Scan for the cell matching the given text and deliver its [X, Y] coordinate at center. 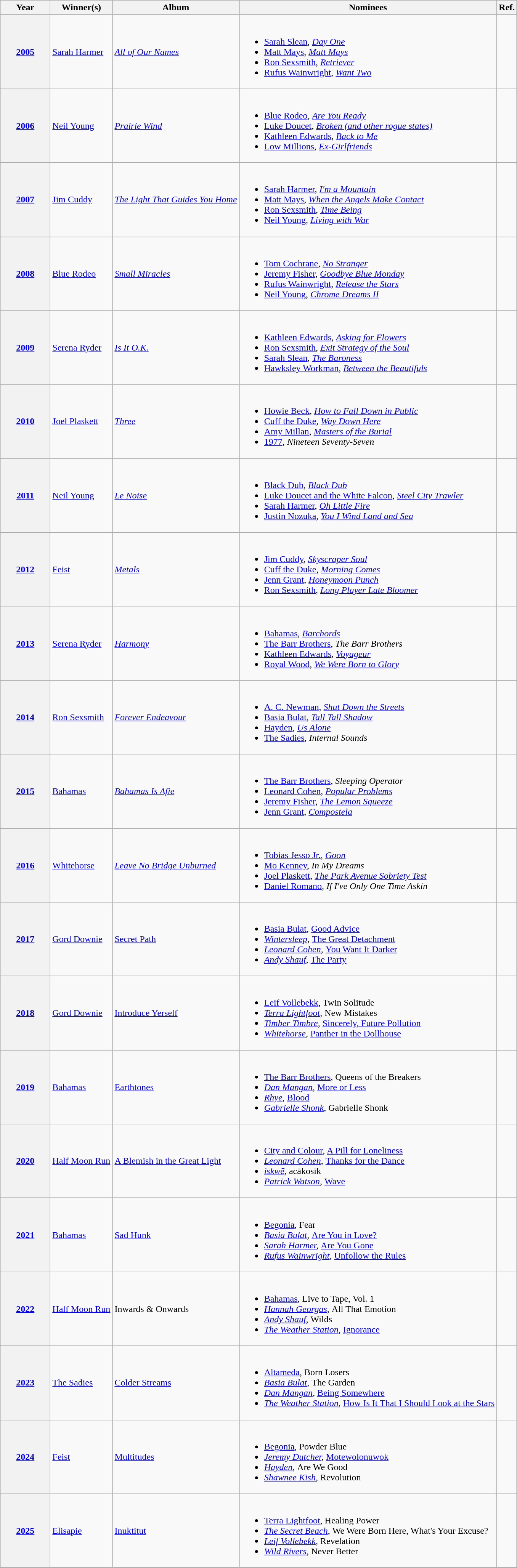
2007 [25, 200]
City and Colour, A Pill for LonelinessLeonard Cohen, Thanks for the Danceiskwē, acākosīkPatrick Watson, Wave [368, 1161]
Sarah Harmer, I'm a MountainMatt Mays, When the Angels Make ContactRon Sexsmith, Time BeingNeil Young, Living with War [368, 200]
Begonia, Powder BlueJeremy Dutcher, MotewolonuwokHayden, Are We GoodShawnee Kish, Revolution [368, 1457]
Winner(s) [82, 8]
Terra Lightfoot, Healing PowerThe Secret Beach, We Were Born Here, What's Your Excuse?Leif Vollebekk, RevelationWild Rivers, Never Better [368, 1531]
2022 [25, 1309]
Blue Rodeo [82, 274]
Joel Plaskett [82, 421]
2025 [25, 1531]
2015 [25, 791]
Inwards & Onwards [176, 1309]
2011 [25, 495]
Album [176, 8]
2021 [25, 1235]
2018 [25, 1013]
Multitudes [176, 1457]
Le Noise [176, 495]
Small Miracles [176, 274]
Year [25, 8]
Whitehorse [82, 865]
Ron Sexsmith [82, 717]
2012 [25, 569]
2006 [25, 126]
Tobias Jesso Jr., GoonMo Kenney, In My DreamsJoel Plaskett, The Park Avenue Sobriety TestDaniel Romano, If I've Only One Time Askin [368, 865]
Jim Cuddy [82, 200]
2016 [25, 865]
Is It O.K. [176, 348]
2023 [25, 1383]
Blue Rodeo, Are You ReadyLuke Doucet, Broken (and other rogue states)Kathleen Edwards, Back to MeLow Millions, Ex-Girlfriends [368, 126]
Leif Vollebekk, Twin SolitudeTerra Lightfoot, New MistakesTimber Timbre, Sincerely, Future PollutionWhitehorse, Panther in the Dollhouse [368, 1013]
Elisapie [82, 1531]
2019 [25, 1087]
The Sadies [82, 1383]
Earthtones [176, 1087]
Ref. [507, 8]
The Barr Brothers, Sleeping OperatorLeonard Cohen, Popular ProblemsJeremy Fisher, The Lemon SqueezeJenn Grant, Compostela [368, 791]
2005 [25, 52]
Secret Path [176, 939]
Forever Endeavour [176, 717]
2009 [25, 348]
The Light That Guides You Home [176, 200]
Tom Cochrane, No StrangerJeremy Fisher, Goodbye Blue MondayRufus Wainwright, Release the StarsNeil Young, Chrome Dreams II [368, 274]
All of Our Names [176, 52]
Prairie Wind [176, 126]
A. C. Newman, Shut Down the StreetsBasia Bulat, Tall Tall ShadowHayden, Us AloneThe Sadies, Internal Sounds [368, 717]
Kathleen Edwards, Asking for FlowersRon Sexsmith, Exit Strategy of the SoulSarah Slean, The BaronessHawksley Workman, Between the Beautifuls [368, 348]
Sarah Slean, Day OneMatt Mays, Matt MaysRon Sexsmith, RetrieverRufus Wainwright, Want Two [368, 52]
Metals [176, 569]
Bahamas, Live to Tape, Vol. 1Hannah Georgas, All That EmotionAndy Shauf, WildsThe Weather Station, Ignorance [368, 1309]
2008 [25, 274]
Sad Hunk [176, 1235]
2010 [25, 421]
2017 [25, 939]
Altameda, Born LosersBasia Bulat, The GardenDan Mangan, Being SomewhereThe Weather Station, How Is It That I Should Look at the Stars [368, 1383]
Black Dub, Black DubLuke Doucet and the White Falcon, Steel City TrawlerSarah Harmer, Oh Little FireJustin Nozuka, You I Wind Land and Sea [368, 495]
Introduce Yerself [176, 1013]
Nominees [368, 8]
Three [176, 421]
Bahamas, BarchordsThe Barr Brothers, The Barr BrothersKathleen Edwards, VoyageurRoyal Wood, We Were Born to Glory [368, 643]
2020 [25, 1161]
Bahamas Is Afie [176, 791]
Inuktitut [176, 1531]
Jim Cuddy, Skyscraper SoulCuff the Duke, Morning ComesJenn Grant, Honeymoon PunchRon Sexsmith, Long Player Late Bloomer [368, 569]
Sarah Harmer [82, 52]
2024 [25, 1457]
2014 [25, 717]
Leave No Bridge Unburned [176, 865]
Begonia, FearBasia Bulat, Are You in Love?Sarah Harmer, Are You GoneRufus Wainwright, Unfollow the Rules [368, 1235]
Harmony [176, 643]
The Barr Brothers, Queens of the BreakersDan Mangan, More or LessRhye, BloodGabrielle Shonk, Gabrielle Shonk [368, 1087]
Colder Streams [176, 1383]
A Blemish in the Great Light [176, 1161]
2013 [25, 643]
Howie Beck, How to Fall Down in PublicCuff the Duke, Way Down HereAmy Millan, Masters of the Burial1977, Nineteen Seventy-Seven [368, 421]
Basia Bulat, Good AdviceWintersleep, The Great DetachmentLeonard Cohen, You Want It DarkerAndy Shauf, The Party [368, 939]
